Pinpoint the cell where the given text exists, returning its [X, Y] midpoint coordinate. 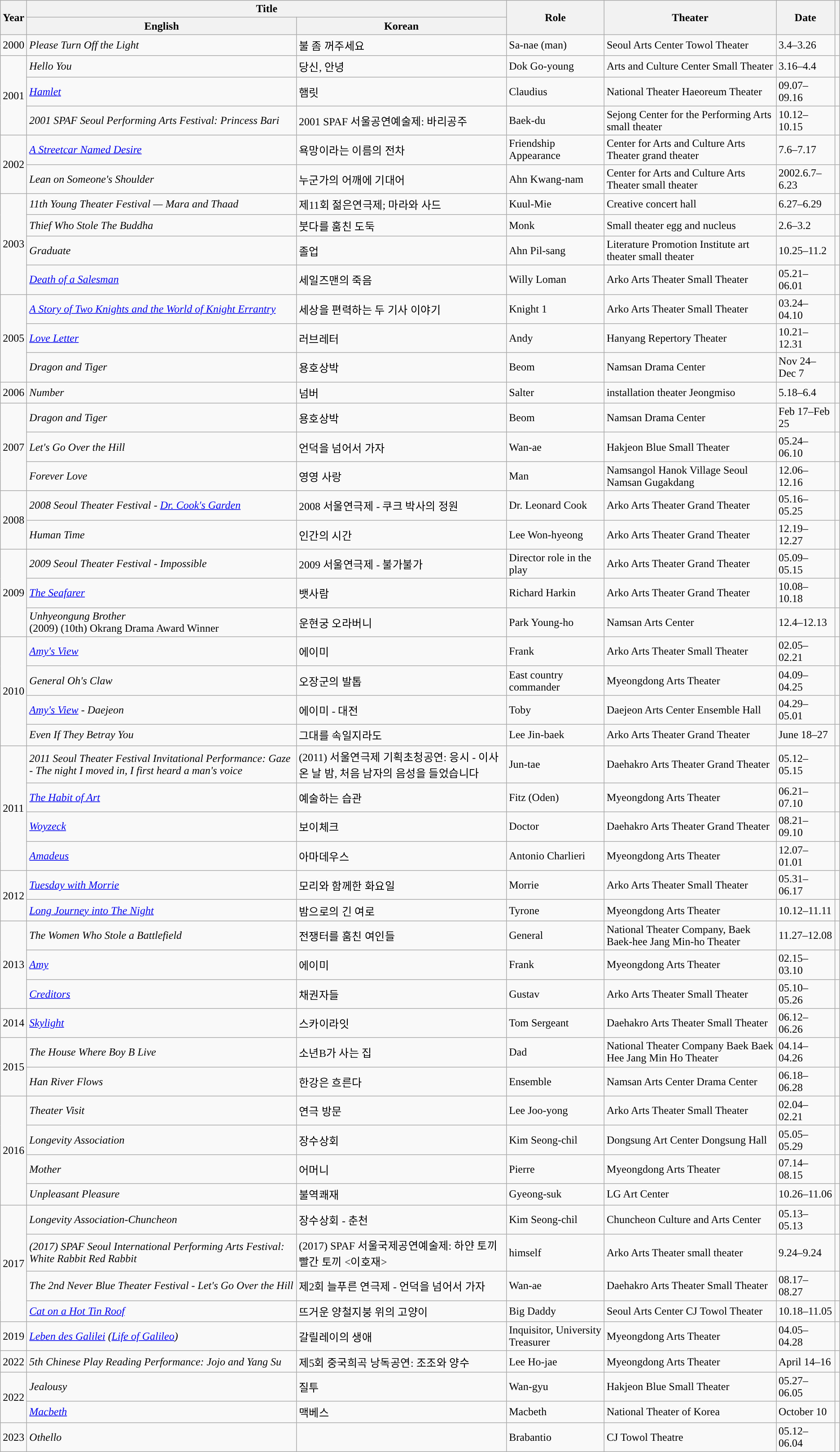
2001 SPAF 서울공연예술제: 바리공주 [401, 120]
Theater [690, 18]
Man [556, 476]
Gustav [556, 994]
5.18–6.4 [806, 392]
05.27–06.05 [806, 1386]
10.12–11.11 [806, 911]
2002 [13, 164]
넘버 [401, 392]
보이체크 [401, 827]
05.24–06.10 [806, 447]
Amy [162, 964]
Human Time [162, 534]
Wan-gyu [556, 1386]
Korean [401, 26]
뱃사람 [401, 593]
Dr. Leonard Cook [556, 506]
한강은 흐른다 [401, 1081]
연극 방문 [401, 1111]
2.6–3.2 [806, 225]
02.05–02.21 [806, 651]
10.21–12.31 [806, 339]
그대를 속일지라도 [401, 735]
Arts and Culture Center Small Theater [690, 66]
2003 [13, 244]
Tom Sergeant [556, 1023]
졸업 [401, 251]
06.12–06.26 [806, 1023]
Year [13, 18]
Please Turn Off the Light [162, 45]
Leben des Galilei (Life of Galileo) [162, 1336]
Literature Promotion Institute art theater small theater [690, 251]
3.4–3.26 [806, 45]
영영 사랑 [401, 476]
Doctor [556, 827]
2007 [13, 447]
Brabantio [556, 1437]
installation theater Jeongmiso [690, 392]
세일즈맨의 죽음 [401, 279]
Lee Jin-baek [556, 735]
03.24–04.10 [806, 309]
Unhyeongung Brother(2009) (10th) Okrang Drama Award Winner [162, 622]
East country commander [556, 681]
2011 [13, 808]
05.09–05.15 [806, 564]
Let's Go Over the Hill [162, 447]
Namsan Arts Center [690, 622]
Andy [556, 339]
05.21–06.01 [806, 279]
National Theater of Korea [690, 1412]
11th Young Theater Festival — Mara and Thaad [162, 204]
Longevity Association [162, 1140]
Dad [556, 1052]
장수상회 [401, 1140]
질투 [401, 1386]
05.10–05.26 [806, 994]
Hanyang Repertory Theater [690, 339]
Long Journey into The Night [162, 911]
Jun-tae [556, 764]
Dok Go-young [556, 66]
06.18–06.28 [806, 1081]
02.04–02.21 [806, 1111]
Tyrone [556, 911]
A Story of Two Knights and the World of Knight Errantry [162, 309]
10.18–11.05 [806, 1311]
6.27–6.29 [806, 204]
Lee Joo-yong [556, 1111]
예술하는 습관 [401, 797]
제5회 중국희곡 낭독공연: 조조와 양수 [401, 1361]
Creative concert hall [690, 204]
Woyzeck [162, 827]
Claudius [556, 92]
Mother [162, 1169]
2005 [13, 339]
Forever Love [162, 476]
Han River Flows [162, 1081]
April 14–16 [806, 1361]
아마데우스 [401, 856]
Morrie [556, 885]
Even If They Betray You [162, 735]
2001 [13, 95]
08.17–08.27 [806, 1286]
Hamlet [162, 92]
욕망이라는 이름의 전차 [401, 150]
2009 서울연극제 - 불가불가 [401, 564]
Creditors [162, 994]
Longevity Association-Chuncheon [162, 1219]
5th Chinese Play Reading Performance: Jojo and Yang Su [162, 1361]
Salter [556, 392]
2019 [13, 1336]
2009 [13, 593]
10.25–11.2 [806, 251]
Seoul Arts Center Towol Theater [690, 45]
에이미 - 대전 [401, 709]
Love Letter [162, 339]
2008 [13, 520]
LG Art Center [690, 1194]
Lee Ho-jae [556, 1361]
Hello You [162, 66]
2017 [13, 1263]
제2회 늘푸른 연극제 - 언덕을 넘어서 가자 [401, 1286]
3.16–4.4 [806, 66]
2008 Seoul Theater Festival - Dr. Cook's Garden [162, 506]
2001 SPAF Seoul Performing Arts Festival: Princess Bari [162, 120]
Gyeong-suk [556, 1194]
(2011) 서울연극제 기획초청공연: 응시 - 이사 온 날 밤, 처음 남자의 음성을 들었습니다 [401, 764]
불역쾌재 [401, 1194]
Center for Arts and Culture Arts Theater grand theater [690, 150]
National Theater Company, Baek Baek-hee Jang Min-ho Theater [690, 936]
12.19–12.27 [806, 534]
밤으로의 긴 여로 [401, 911]
04.14–04.26 [806, 1052]
Number [162, 392]
05.13–05.13 [806, 1219]
General Oh's Claw [162, 681]
러브레터 [401, 339]
햄릿 [401, 92]
Fitz (Oden) [556, 797]
어머니 [401, 1169]
Baek-du [556, 120]
Seoul Arts Center CJ Towol Theater [690, 1311]
English [162, 26]
2015 [13, 1067]
Monk [556, 225]
2013 [13, 964]
2016 [13, 1150]
Othello [162, 1437]
10.08–10.18 [806, 593]
장수상회 - 춘천 [401, 1219]
Big Daddy [556, 1311]
12.4–12.13 [806, 622]
채권자들 [401, 994]
2014 [13, 1023]
Park Young-ho [556, 622]
Cat on a Hot Tin Roof [162, 1311]
2011 Seoul Theater Festival Invitational Performance: Gaze - The night I moved in, I first heard a man's voice [162, 764]
The Habit of Art [162, 797]
스카이라잇 [401, 1023]
The House Where Boy B Live [162, 1052]
Lean on Someone's Shoulder [162, 179]
Chuncheon Culture and Arts Center [690, 1219]
04.05–04.28 [806, 1336]
Center for Arts and Culture Arts Theater small theater [690, 179]
2002.6.7–6.23 [806, 179]
운현궁 오라버니 [401, 622]
당신, 안녕 [401, 66]
언덕을 넘어서 가자 [401, 447]
Skylight [162, 1023]
2010 [13, 691]
Lee Won-hyeong [556, 534]
Tuesday with Morrie [162, 885]
2012 [13, 896]
Theater Visit [162, 1111]
Director role in the play [556, 564]
Kuul-Mie [556, 204]
04.29–05.01 [806, 709]
Amy's View [162, 651]
9.24–9.24 [806, 1253]
Ensemble [556, 1081]
Toby [556, 709]
Death of a Salesman [162, 279]
07.14–08.15 [806, 1169]
02.15–03.10 [806, 964]
National Theater Haeoreum Theater [690, 92]
제11회 젊은연극제; 마라와 사드 [401, 204]
Sa-nae (man) [556, 45]
Friendship Appearance [556, 150]
2008 서울연극제 - 쿠크 박사의 정원 [401, 506]
Thief Who Stole The Buddha [162, 225]
10.12–10.15 [806, 120]
CJ Towol Theatre [690, 1437]
맥베스 [401, 1412]
11.27–12.08 [806, 936]
Amy's View - Daejeon [162, 709]
누군가의 어깨에 기대어 [401, 179]
Namsangol Hanok Village Seoul Namsan Gugakdang [690, 476]
전쟁터를 훔친 여인들 [401, 936]
A Streetcar Named Desire [162, 150]
불 좀 꺼주세요 [401, 45]
06.21–07.10 [806, 797]
04.09–04.25 [806, 681]
12.07–01.01 [806, 856]
Knight 1 [556, 309]
Ahn Kwang-nam [556, 179]
인간의 시간 [401, 534]
Inquisitor, University Treasurer [556, 1336]
(2017) SPAF 서울국제공연예술제: 하얀 토끼 빨간 토끼 <이호재> [401, 1253]
National Theater Company Baek Baek Hee Jang Min Ho Theater [690, 1052]
Jealousy [162, 1386]
Amadeus [162, 856]
2009 Seoul Theater Festival - Impossible [162, 564]
모리와 함께한 화요일 [401, 885]
Small theater egg and nucleus [690, 225]
Feb 17–Feb 25 [806, 418]
The 2nd Never Blue Theater Festival - Let's Go Over the Hill [162, 1286]
05.16–05.25 [806, 506]
Nov 24–Dec 7 [806, 367]
The Seafarer [162, 593]
오장군의 발톱 [401, 681]
himself [556, 1253]
08.21–09.10 [806, 827]
June 18–27 [806, 735]
Graduate [162, 251]
General [556, 936]
Namsan Arts Center Drama Center [690, 1081]
Willy Loman [556, 279]
October 10 [806, 1412]
09.07–09.16 [806, 92]
Role [556, 18]
Title [267, 9]
05.31–06.17 [806, 885]
뜨거운 양철지붕 위의 고양이 [401, 1311]
Unpleasant Pleasure [162, 1194]
2023 [13, 1437]
12.06–12.16 [806, 476]
Arko Arts Theater small theater [690, 1253]
세상을 편력하는 두 기사 이야기 [401, 309]
05.12–06.04 [806, 1437]
Antonio Charlieri [556, 856]
Sejong Center for the Performing Arts small theater [690, 120]
7.6–7.17 [806, 150]
The Women Who Stole a Battlefield [162, 936]
10.26–11.06 [806, 1194]
05.12–05.15 [806, 764]
05.05–05.29 [806, 1140]
Daejeon Arts Center Ensemble Hall [690, 709]
Pierre [556, 1169]
소년B가 사는 집 [401, 1052]
(2017) SPAF Seoul International Performing Arts Festival: White Rabbit Red Rabbit [162, 1253]
Dongsung Art Center Dongsung Hall [690, 1140]
2000 [13, 45]
2006 [13, 392]
갈릴레이의 생애 [401, 1336]
붓다를 훔친 도둑 [401, 225]
Ahn Pil-sang [556, 251]
Date [806, 18]
Richard Harkin [556, 593]
